Find where the given text appears and provide that cell's center as (x, y) coordinate. 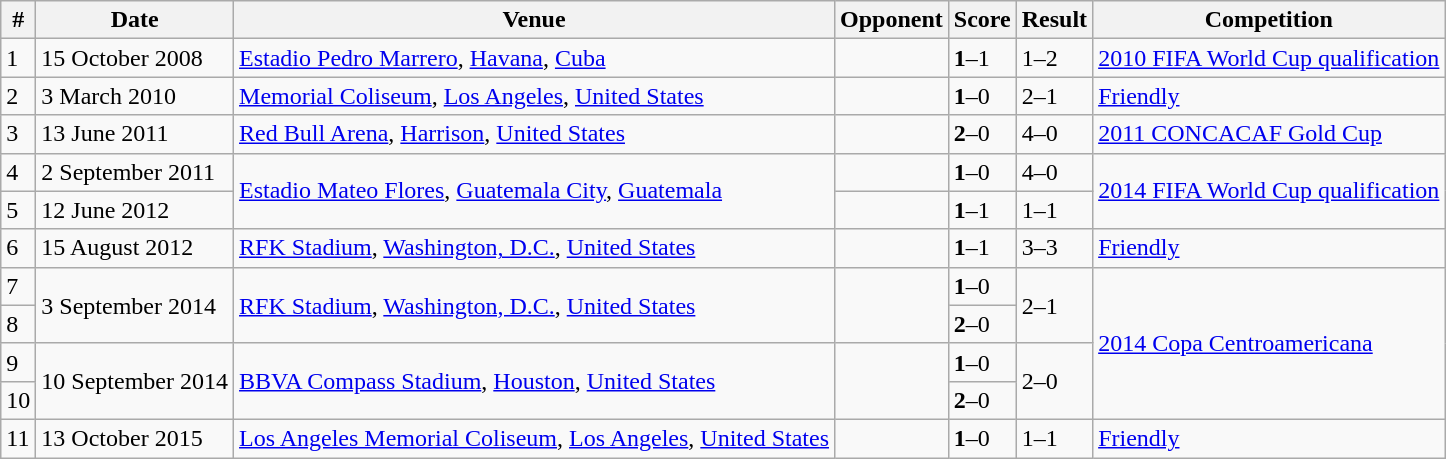
BBVA Compass Stadium, Houston, United States (534, 381)
Opponent (892, 20)
7 (18, 286)
2 September 2011 (135, 172)
3 September 2014 (135, 305)
Memorial Coliseum, Los Angeles, United States (534, 96)
8 (18, 324)
13 June 2011 (135, 134)
10 September 2014 (135, 381)
2014 FIFA World Cup qualification (1269, 191)
6 (18, 248)
2014 Copa Centroamericana (1269, 343)
12 June 2012 (135, 210)
1 (18, 58)
11 (18, 438)
3 (18, 134)
4 (18, 172)
2 (18, 96)
1–2 (1054, 58)
Red Bull Arena, Harrison, United States (534, 134)
Estadio Pedro Marrero, Havana, Cuba (534, 58)
5 (18, 210)
15 October 2008 (135, 58)
2010 FIFA World Cup qualification (1269, 58)
15 August 2012 (135, 248)
# (18, 20)
Date (135, 20)
Estadio Mateo Flores, Guatemala City, Guatemala (534, 191)
Result (1054, 20)
Venue (534, 20)
3 March 2010 (135, 96)
Score (982, 20)
9 (18, 362)
Los Angeles Memorial Coliseum, Los Angeles, United States (534, 438)
2011 CONCACAF Gold Cup (1269, 134)
3–3 (1054, 248)
13 October 2015 (135, 438)
10 (18, 400)
Competition (1269, 20)
